Return [X, Y] of the center of cell containing provided text 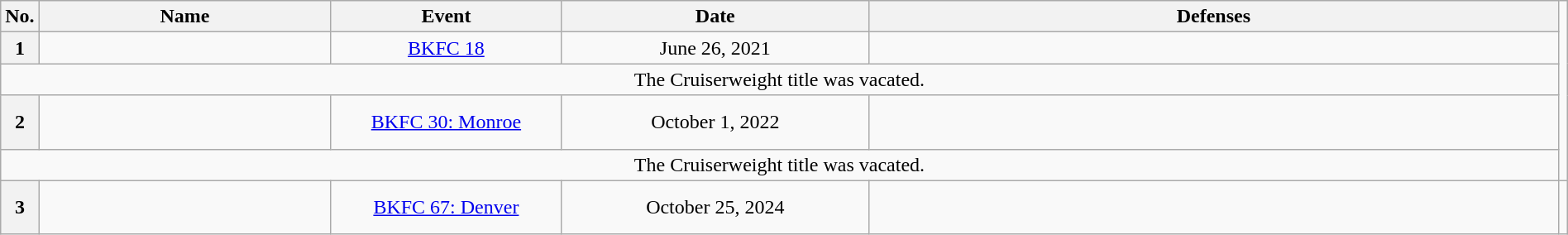
BKFC 30: Monroe [447, 122]
1 [20, 48]
BKFC 67: Denver [447, 207]
3 [20, 207]
Event [447, 17]
2 [20, 122]
Date [715, 17]
October 25, 2024 [715, 207]
BKFC 18 [447, 48]
No. [20, 17]
Defenses [1214, 17]
Name [185, 17]
June 26, 2021 [715, 48]
October 1, 2022 [715, 122]
